Return the (X, Y) coordinate for the center point of the cell that contains the specified text.  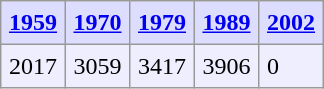
3059 (97, 66)
1970 (97, 23)
2002 (291, 23)
3906 (226, 66)
3417 (162, 66)
1979 (162, 23)
1959 (33, 23)
0 (291, 66)
1989 (226, 23)
2017 (33, 66)
